For the text-containing cell, return its midpoint in (x, y) coordinate format. 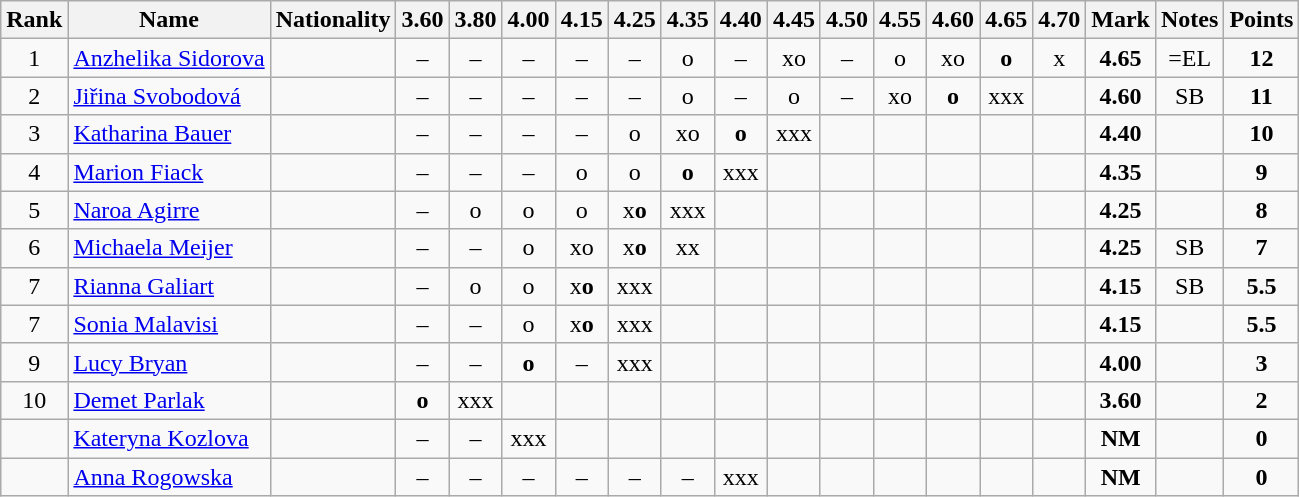
Rianna Galiart (169, 286)
4 (34, 172)
5 (34, 210)
3.80 (476, 20)
Michaela Meijer (169, 248)
=EL (1189, 58)
Naroa Agirre (169, 210)
Mark (1121, 20)
Anna Rogowska (169, 477)
4.55 (900, 20)
Sonia Malavisi (169, 324)
Jiřina Svobodová (169, 96)
11 (1262, 96)
Name (169, 20)
Rank (34, 20)
Marion Fiack (169, 172)
Demet Parlak (169, 400)
12 (1262, 58)
Points (1262, 20)
Kateryna Kozlova (169, 438)
1 (34, 58)
4.50 (846, 20)
4.45 (794, 20)
xx (688, 248)
8 (1262, 210)
Anzhelika Sidorova (169, 58)
Lucy Bryan (169, 362)
4.70 (1060, 20)
Notes (1189, 20)
Nationality (333, 20)
x (1060, 58)
Katharina Bauer (169, 134)
6 (34, 248)
